Identify which cell holds the provided text, then report its (x, y) central coordinate. 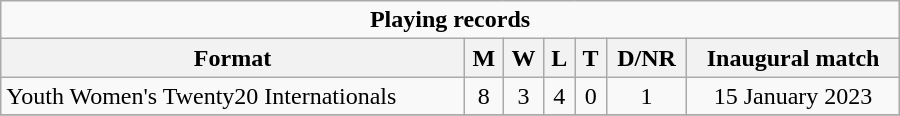
Inaugural match (793, 58)
Format (233, 58)
Playing records (450, 20)
3 (523, 96)
1 (646, 96)
8 (484, 96)
T (590, 58)
M (484, 58)
D/NR (646, 58)
L (560, 58)
0 (590, 96)
Youth Women's Twenty20 Internationals (233, 96)
4 (560, 96)
W (523, 58)
15 January 2023 (793, 96)
